Extract the [X, Y] coordinate from the center of the cell holding the provided text.  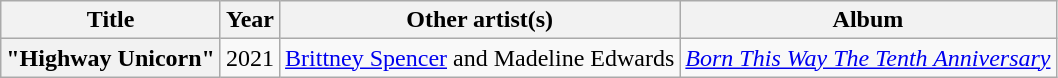
Other artist(s) [480, 20]
Year [250, 20]
"Highway Unicorn" [111, 58]
2021 [250, 58]
Brittney Spencer and Madeline Edwards [480, 58]
Born This Way The Tenth Anniversary [868, 58]
Album [868, 20]
Title [111, 20]
